Scan for the cell matching the given text and deliver its [X, Y] coordinate at center. 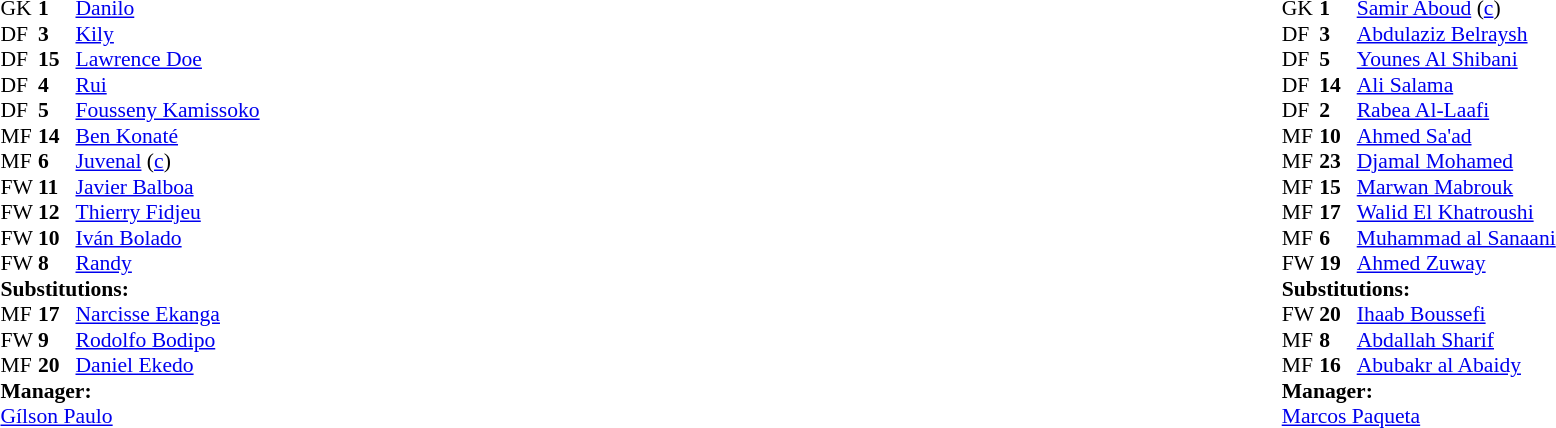
Marwan Mabrouk [1456, 187]
19 [1338, 263]
Muhammad al Sanaani [1456, 238]
Daniel Ekedo [168, 365]
16 [1338, 365]
Ahmed Sa'ad [1456, 136]
12 [57, 213]
Kily [168, 34]
Ahmed Zuway [1456, 263]
Fousseny Kamissoko [168, 111]
Javier Balboa [168, 187]
Abdallah Sharif [1456, 340]
4 [57, 85]
23 [1338, 161]
Iván Bolado [168, 238]
Rui [168, 85]
Ben Konaté [168, 136]
Juvenal (c) [168, 161]
Walid El Khatroushi [1456, 213]
9 [57, 340]
Rodolfo Bodipo [168, 340]
Narcisse Ekanga [168, 315]
Younes Al Shibani [1456, 59]
Ihaab Boussefi [1456, 315]
11 [57, 187]
Randy [168, 263]
Ali Salama [1456, 85]
Abdulaziz Belraysh [1456, 34]
Abubakr al Abaidy [1456, 365]
Lawrence Doe [168, 59]
Djamal Mohamed [1456, 161]
Rabea Al-Laafi [1456, 111]
Thierry Fidjeu [168, 213]
2 [1338, 111]
